Detect which cell encompasses the target text, then output its [x, y] center coordinate. 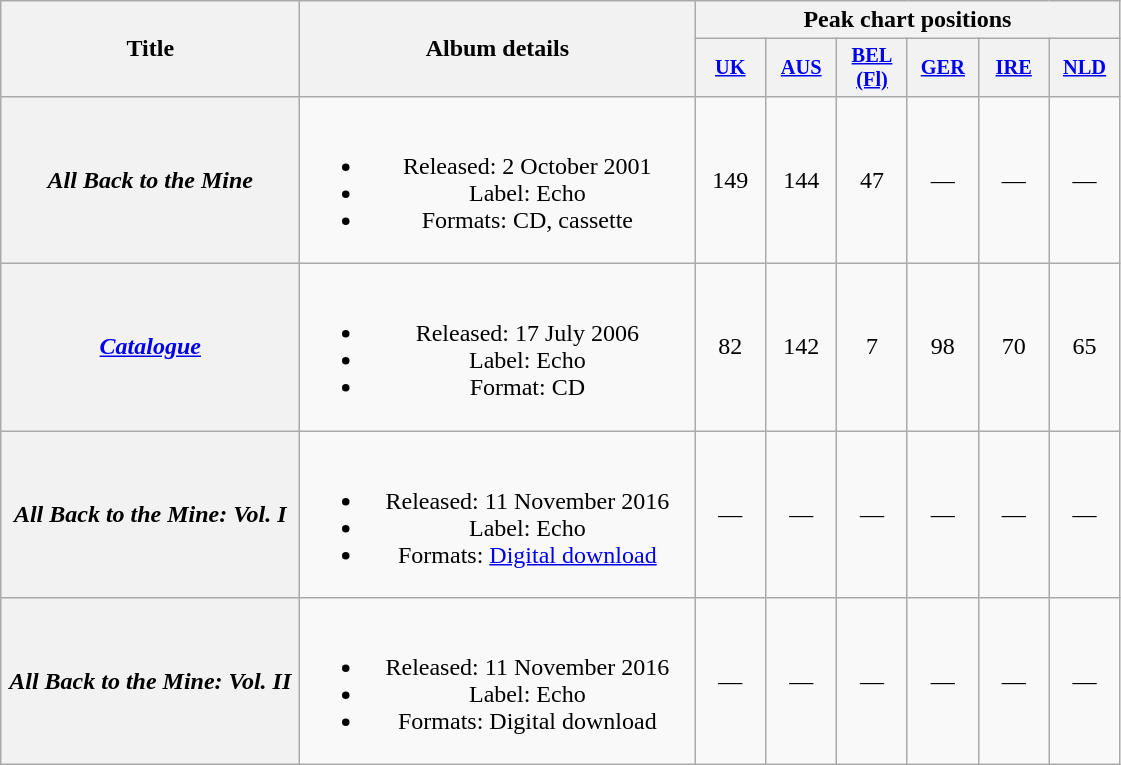
AUS [802, 68]
70 [1014, 348]
Title [150, 49]
All Back to the Mine: Vol. II [150, 682]
82 [730, 348]
Released: 2 October 2001Label: EchoFormats: CD, cassette [498, 180]
Album details [498, 49]
47 [872, 180]
65 [1084, 348]
NLD [1084, 68]
Catalogue [150, 348]
All Back to the Mine: Vol. I [150, 514]
149 [730, 180]
Released: 17 July 2006Label: EchoFormat: CD [498, 348]
144 [802, 180]
GER [942, 68]
BEL (Fl) [872, 68]
All Back to the Mine [150, 180]
IRE [1014, 68]
Peak chart positions [908, 20]
7 [872, 348]
142 [802, 348]
98 [942, 348]
UK [730, 68]
